Pinpoint the cell where the given text exists, returning its (x, y) midpoint coordinate. 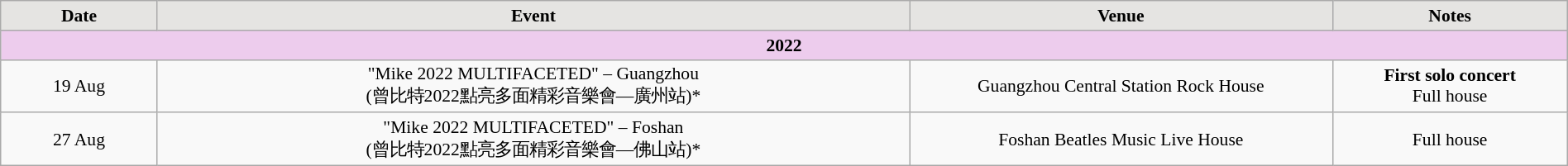
19 Aug (79, 86)
Event (533, 16)
2022 (784, 45)
Notes (1450, 16)
"Mike 2022 MULTIFACETED" – Foshan(曾比特2022點亮多面精彩音樂會—佛山站)* (533, 140)
First solo concertFull house (1450, 86)
Full house (1450, 140)
Venue (1121, 16)
27 Aug (79, 140)
Date (79, 16)
"Mike 2022 MULTIFACETED" – Guangzhou(曾比特2022點亮多面精彩音樂會—廣州站)* (533, 86)
Guangzhou Central Station Rock House (1121, 86)
Foshan Beatles Music Live House (1121, 140)
